Locate the cell with the specified text and output its (x, y) center coordinate. 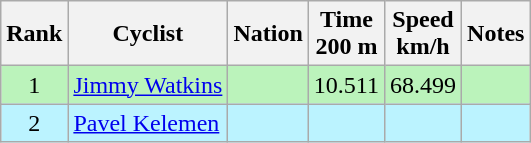
10.511 (346, 85)
Cyclist (148, 34)
Jimmy Watkins (148, 85)
Nation (268, 34)
Time200 m (346, 34)
Speedkm/h (422, 34)
Notes (496, 34)
Rank (34, 34)
2 (34, 123)
Pavel Kelemen (148, 123)
1 (34, 85)
68.499 (422, 85)
